Detect which cell encompasses the target text, then output its (x, y) center coordinate. 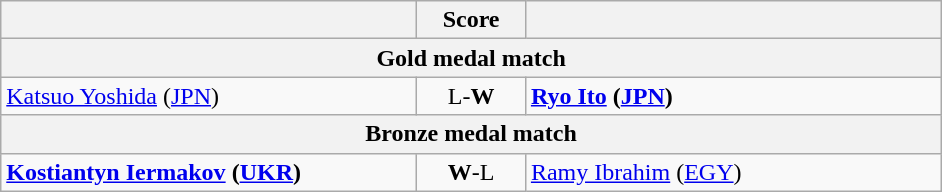
Katsuo Yoshida (JPN) (209, 96)
W-L (472, 172)
Kostiantyn Iermakov (UKR) (209, 172)
Score (472, 20)
Bronze medal match (472, 134)
Ryo Ito (JPN) (733, 96)
L-W (472, 96)
Ramy Ibrahim (EGY) (733, 172)
Gold medal match (472, 58)
